Provide the [X, Y] coordinate of the cell's center where the given text is located.  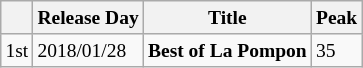
2018/01/28 [88, 50]
Title [227, 18]
Release Day [88, 18]
Peak [336, 18]
35 [336, 50]
1st [17, 50]
Best of La Pompon [227, 50]
